Identify which cell holds the provided text, then report its (X, Y) central coordinate. 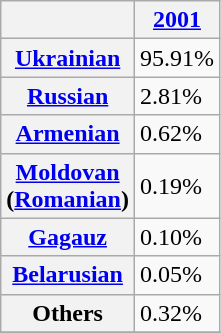
Gagauz (68, 237)
95.91% (176, 58)
Belarusian (68, 275)
Russian (68, 96)
0.19% (176, 186)
Ukrainian (68, 58)
Others (68, 313)
Moldovan(Romanian) (68, 186)
0.10% (176, 237)
Armenian (68, 134)
0.05% (176, 275)
0.62% (176, 134)
2.81% (176, 96)
0.32% (176, 313)
2001 (176, 20)
